From the cell containing the given text, extract its center point as [x, y] coordinate. 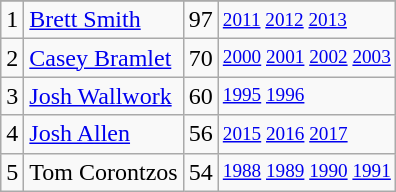
Casey Bramlet [104, 58]
Tom Corontzos [104, 172]
1995 1996 [306, 96]
Josh Wallwork [104, 96]
70 [200, 58]
60 [200, 96]
4 [12, 134]
1988 1989 1990 1991 [306, 172]
2015 2016 2017 [306, 134]
56 [200, 134]
1 [12, 20]
Josh Allen [104, 134]
5 [12, 172]
2 [12, 58]
2011 2012 2013 [306, 20]
3 [12, 96]
54 [200, 172]
97 [200, 20]
Brett Smith [104, 20]
2000 2001 2002 2003 [306, 58]
